For the text-containing cell, return its midpoint in (X, Y) coordinate format. 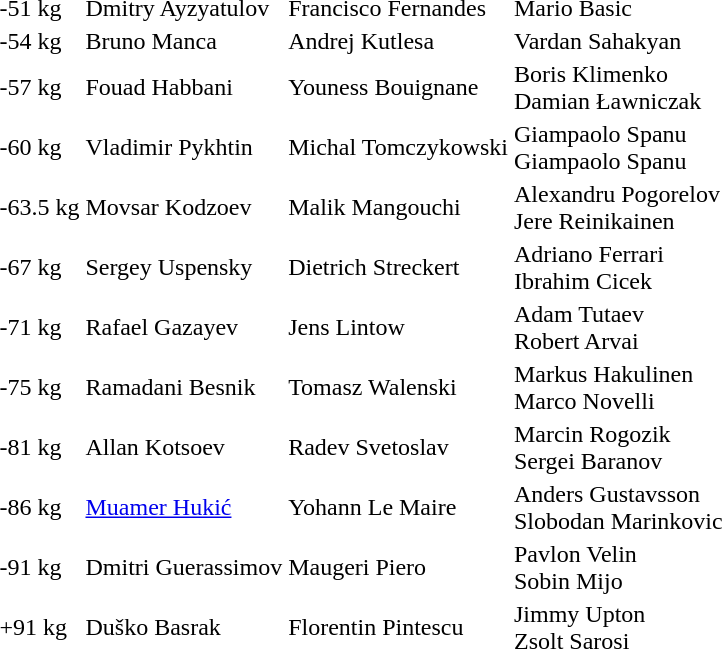
Yohann Le Maire (398, 508)
Vladimir Pykhtin (184, 148)
Rafael Gazayev (184, 328)
Youness Bouignane (398, 88)
Bruno Manca (184, 41)
Ramadani Besnik (184, 388)
Dmitri Guerassimov (184, 568)
Jens Lintow (398, 328)
Movsar Kodzoev (184, 208)
Allan Kotsoev (184, 448)
Michal Tomczykowski (398, 148)
Radev Svetoslav (398, 448)
Malik Mangouchi (398, 208)
Muamer Hukić (184, 508)
Tomasz Walenski (398, 388)
Sergey Uspensky (184, 268)
Dietrich Streckert (398, 268)
Fouad Habbani (184, 88)
Andrej Kutlesa (398, 41)
Maugeri Piero (398, 568)
